From the cell containing the given text, extract its center point as (X, Y) coordinate. 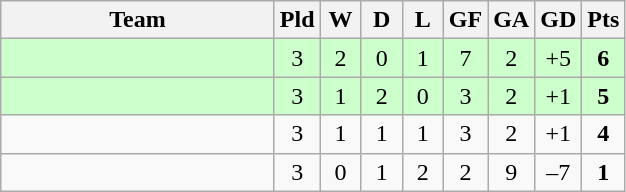
6 (604, 58)
Team (138, 20)
4 (604, 134)
W (340, 20)
Pts (604, 20)
GA (512, 20)
D (382, 20)
7 (465, 58)
9 (512, 172)
–7 (558, 172)
GD (558, 20)
L (422, 20)
5 (604, 96)
Pld (297, 20)
GF (465, 20)
+5 (558, 58)
